For the text-containing cell, return its midpoint in (X, Y) coordinate format. 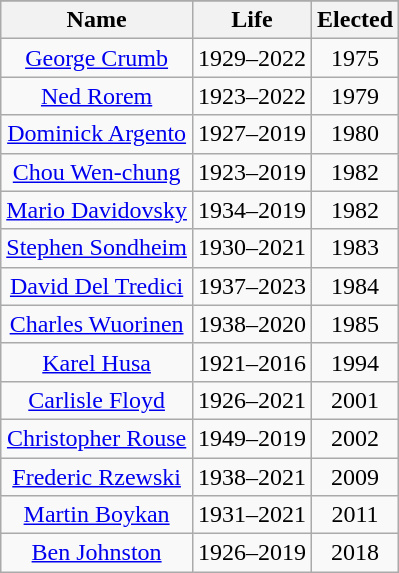
Dominick Argento (97, 134)
Mario Davidovsky (97, 210)
Frederic Rzewski (97, 477)
Ned Rorem (97, 96)
Martin Boykan (97, 515)
Carlisle Floyd (97, 400)
George Crumb (97, 58)
1921–2016 (252, 362)
1926–2021 (252, 400)
1975 (356, 58)
Karel Husa (97, 362)
Life (252, 20)
Name (97, 20)
1985 (356, 324)
2011 (356, 515)
1923–2022 (252, 96)
Christopher Rouse (97, 438)
1930–2021 (252, 248)
2018 (356, 553)
1980 (356, 134)
1929–2022 (252, 58)
Stephen Sondheim (97, 248)
Charles Wuorinen (97, 324)
1927–2019 (252, 134)
1938–2020 (252, 324)
Chou Wen-chung (97, 172)
2001 (356, 400)
1931–2021 (252, 515)
1937–2023 (252, 286)
David Del Tredici (97, 286)
1994 (356, 362)
Elected (356, 20)
1923–2019 (252, 172)
1934–2019 (252, 210)
1984 (356, 286)
2002 (356, 438)
1979 (356, 96)
2009 (356, 477)
1983 (356, 248)
1938–2021 (252, 477)
1949–2019 (252, 438)
Ben Johnston (97, 553)
1926–2019 (252, 553)
